Scan for the cell matching the given text and deliver its [x, y] coordinate at center. 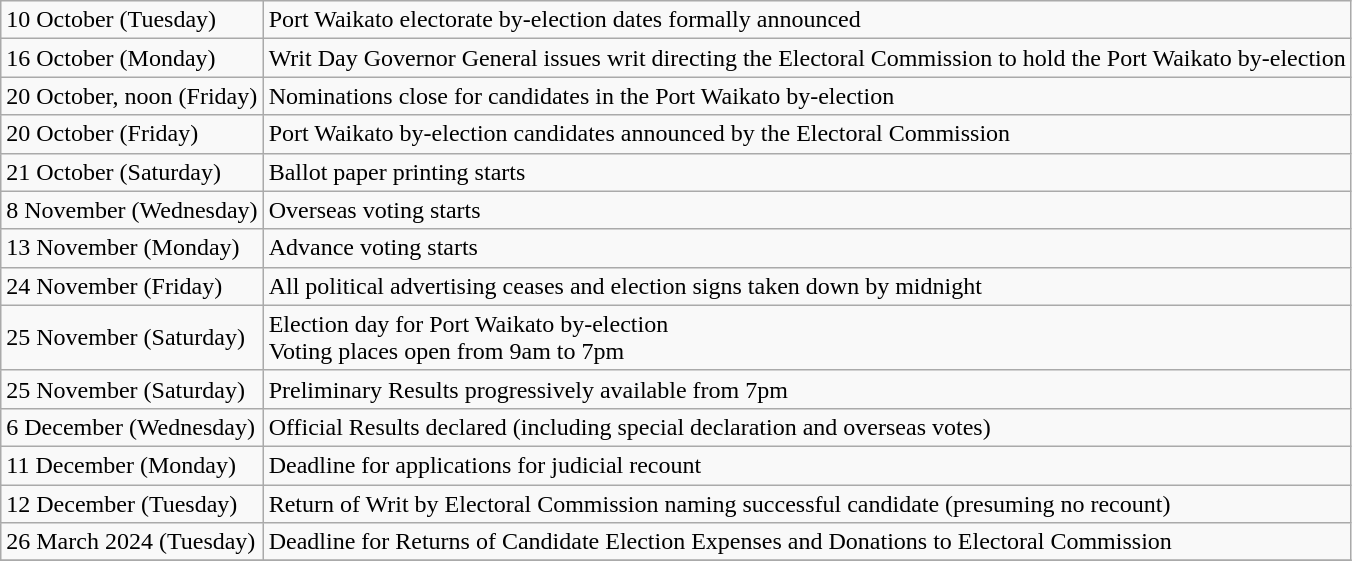
8 November (Wednesday) [132, 210]
13 November (Monday) [132, 248]
Advance voting starts [807, 248]
6 December (Wednesday) [132, 427]
10 October (Tuesday) [132, 20]
Writ Day Governor General issues writ directing the Electoral Commission to hold the Port Waikato by-election [807, 58]
12 December (Tuesday) [132, 503]
Official Results declared (including special declaration and overseas votes) [807, 427]
Election day for Port Waikato by-electionVoting places open from 9am to 7pm [807, 338]
Deadline for Returns of Candidate Election Expenses and Donations to Electoral Commission [807, 542]
26 March 2024 (Tuesday) [132, 542]
Nominations close for candidates in the Port Waikato by-election [807, 96]
20 October, noon (Friday) [132, 96]
24 November (Friday) [132, 286]
Preliminary Results progressively available from 7pm [807, 389]
Overseas voting starts [807, 210]
21 October (Saturday) [132, 172]
All political advertising ceases and election signs taken down by midnight [807, 286]
Port Waikato by-election candidates announced by the Electoral Commission [807, 134]
Port Waikato electorate by-election dates formally announced [807, 20]
11 December (Monday) [132, 465]
Ballot paper printing starts [807, 172]
16 October (Monday) [132, 58]
20 October (Friday) [132, 134]
Deadline for applications for judicial recount [807, 465]
Return of Writ by Electoral Commission naming successful candidate (presuming no recount) [807, 503]
